Scan for the cell matching the given text and deliver its [X, Y] coordinate at center. 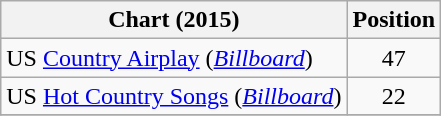
47 [394, 58]
US Hot Country Songs (Billboard) [174, 96]
22 [394, 96]
Chart (2015) [174, 20]
US Country Airplay (Billboard) [174, 58]
Position [394, 20]
